Find where the given text appears and provide that cell's center as [X, Y] coordinate. 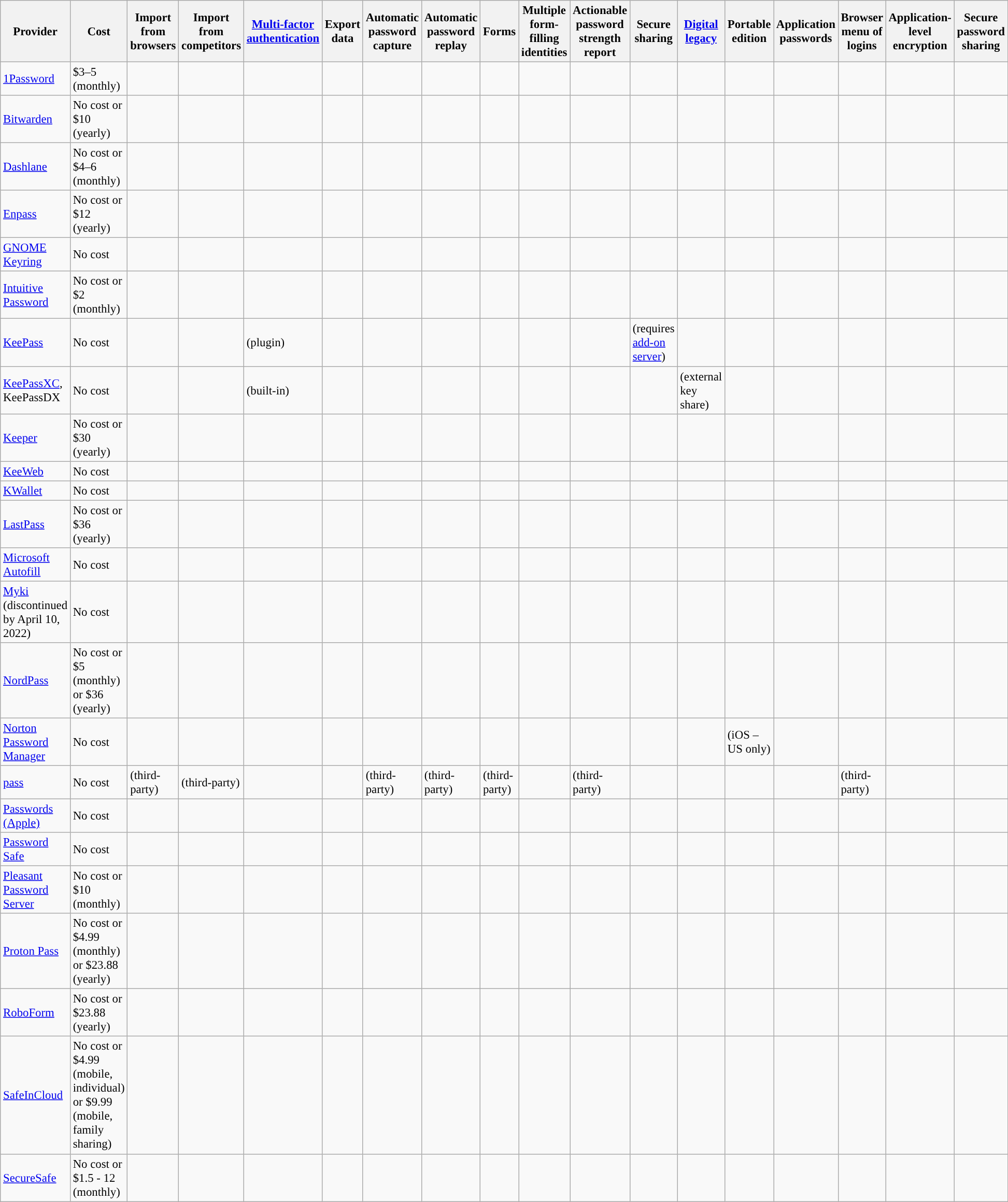
No cost or $2 (monthly) [98, 295]
pass [35, 783]
$3–5 (monthly) [98, 79]
NordPass [35, 681]
Pleasant Password Server [35, 890]
Cost [98, 31]
Microsoft Autofill [35, 565]
KeePassXC, KeePassDX [35, 390]
GNOME Keyring [35, 255]
Portable edition [749, 31]
Proton Pass [35, 951]
No cost or $10 (monthly) [98, 890]
SafeInCloud [35, 1096]
Provider [35, 31]
(iOS – US only) [749, 742]
Application-level encryption [920, 31]
(plugin) [283, 343]
Browser menu of logins [862, 31]
No cost or $5 (monthly) or $36 (yearly) [98, 681]
1Password [35, 79]
(requires add-on server) [654, 343]
No cost or $12 (yearly) [98, 214]
Secure sharing [654, 31]
No cost or $23.88 (yearly) [98, 1013]
LastPass [35, 524]
No cost or $36 (yearly) [98, 524]
Application passwords [806, 31]
Norton Password Manager [35, 742]
Multiple form-filling identities [544, 31]
Export data [342, 31]
Actionable password strength report [600, 31]
No cost or $10 (yearly) [98, 119]
No cost or $4.99 (mobile, individual) or $9.99 (mobile, family sharing) [98, 1096]
KeeWeb [35, 471]
Secure password sharing [981, 31]
Intuitive Password [35, 295]
Import from browsers [153, 31]
(built-in) [283, 390]
Myki (discontinued by April 10, 2022) [35, 612]
Import from competitors [211, 31]
KeePass [35, 343]
KWallet [35, 490]
(external key share) [701, 390]
Forms [500, 31]
RoboForm [35, 1013]
No cost or $4.99 (monthly) or $23.88 (yearly) [98, 951]
Passwords (Apple) [35, 816]
Password Safe [35, 849]
Dashlane [35, 167]
Keeper [35, 437]
Automatic password capture [392, 31]
No cost or $1.5 - 12 (monthly) [98, 1178]
Enpass [35, 214]
Digital legacy [701, 31]
No cost or $4–6 (monthly) [98, 167]
Automatic password replay [451, 31]
SecureSafe [35, 1178]
Bitwarden [35, 119]
No cost or $30 (yearly) [98, 437]
Multi-factor authentication [283, 31]
